Find where the given text appears and provide that cell's center as [x, y] coordinate. 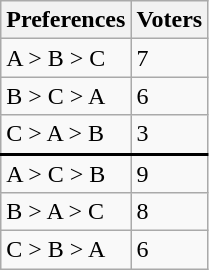
9 [170, 174]
C > A > B [66, 134]
7 [170, 58]
A > C > B [66, 174]
B > C > A [66, 96]
8 [170, 212]
3 [170, 134]
C > B > A [66, 250]
Preferences [66, 20]
B > A > C [66, 212]
A > B > C [66, 58]
Voters [170, 20]
